Locate the cell with the specified text and output its [X, Y] center coordinate. 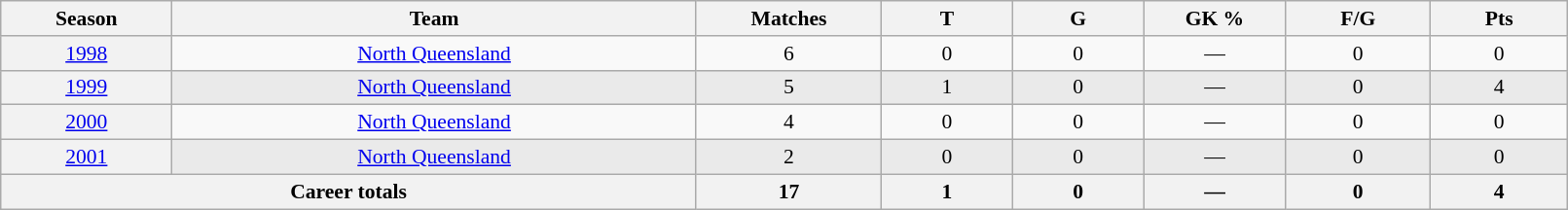
Career totals [348, 192]
Team [434, 18]
17 [788, 192]
T [948, 18]
2000 [87, 122]
5 [788, 87]
1999 [87, 87]
6 [788, 53]
F/G [1358, 18]
Matches [788, 18]
2001 [87, 157]
G [1078, 18]
Pts [1499, 18]
Season [87, 18]
2 [788, 157]
1998 [87, 53]
GK % [1215, 18]
